Pinpoint the cell where the given text exists, returning its [x, y] midpoint coordinate. 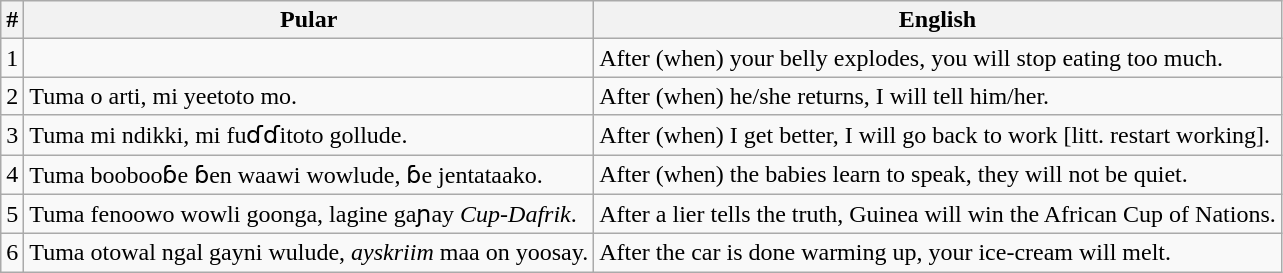
Tuma mi ndikki, mi fuɗɗitoto gollude. [309, 135]
After (when) he/she returns, I will tell him/her. [938, 96]
After the car is done warming up, your ice-cream will melt. [938, 253]
Tuma fenoowo wowli goonga, lagine gaɲay Cup-Dafrik. [309, 214]
Tuma o arti, mi yeetoto mo. [309, 96]
5 [12, 214]
After (when) the babies learn to speak, they will not be quiet. [938, 174]
4 [12, 174]
Tuma boobooɓe ɓen waawi wowlude, ɓe jentataako. [309, 174]
Pular [309, 20]
Tuma otowal ngal gayni wulude, ayskriim maa on yoosay. [309, 253]
2 [12, 96]
After (when) I get better, I will go back to work [litt. restart working]. [938, 135]
6 [12, 253]
After a lier tells the truth, Guinea will win the African Cup of Nations. [938, 214]
After (when) your belly explodes, you will stop eating too much. [938, 58]
3 [12, 135]
English [938, 20]
1 [12, 58]
# [12, 20]
